Search for the cell housing the specified text and yield its [x, y] center coordinate. 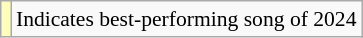
Indicates best-performing song of 2024 [186, 19]
